From the cell containing the given text, extract its center point as [x, y] coordinate. 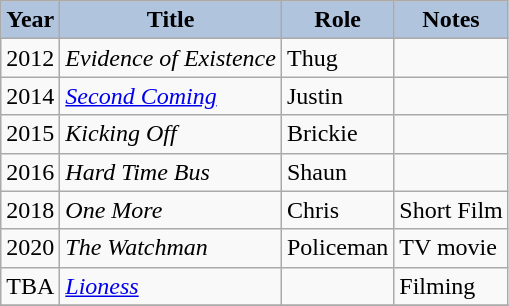
2018 [30, 210]
2016 [30, 172]
Short Film [451, 210]
Title [171, 20]
Year [30, 20]
Role [337, 20]
Thug [337, 58]
Brickie [337, 134]
Hard Time Bus [171, 172]
2012 [30, 58]
Shaun [337, 172]
Evidence of Existence [171, 58]
Lioness [171, 286]
2020 [30, 248]
Second Coming [171, 96]
One More [171, 210]
2015 [30, 134]
Chris [337, 210]
Policeman [337, 248]
Kicking Off [171, 134]
Notes [451, 20]
TBA [30, 286]
TV movie [451, 248]
2014 [30, 96]
Justin [337, 96]
Filming [451, 286]
The Watchman [171, 248]
